Identify which cell holds the provided text, then report its (x, y) central coordinate. 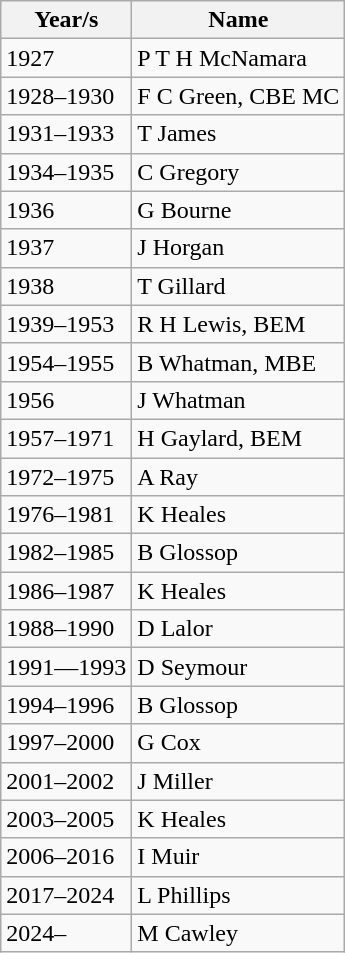
G Cox (238, 743)
1988–1990 (66, 629)
Year/s (66, 20)
2024– (66, 933)
1986–1987 (66, 591)
H Gaylard, BEM (238, 438)
1936 (66, 210)
1938 (66, 286)
A Ray (238, 477)
1937 (66, 248)
J Whatman (238, 400)
R H Lewis, BEM (238, 324)
2003–2005 (66, 819)
1934–1935 (66, 172)
1954–1955 (66, 362)
F C Green, CBE MC (238, 96)
1927 (66, 58)
J Miller (238, 781)
P T H McNamara (238, 58)
L Phillips (238, 895)
T Gillard (238, 286)
1982–1985 (66, 553)
B Whatman, MBE (238, 362)
2017–2024 (66, 895)
1972–1975 (66, 477)
1997–2000 (66, 743)
1928–1930 (66, 96)
1957–1971 (66, 438)
1994–1996 (66, 705)
D Seymour (238, 667)
G Bourne (238, 210)
M Cawley (238, 933)
D Lalor (238, 629)
C Gregory (238, 172)
1931–1933 (66, 134)
1976–1981 (66, 515)
Name (238, 20)
1939–1953 (66, 324)
2006–2016 (66, 857)
I Muir (238, 857)
1991—1993 (66, 667)
2001–2002 (66, 781)
T James (238, 134)
1956 (66, 400)
J Horgan (238, 248)
